Find where the given text appears and provide that cell's center as (x, y) coordinate. 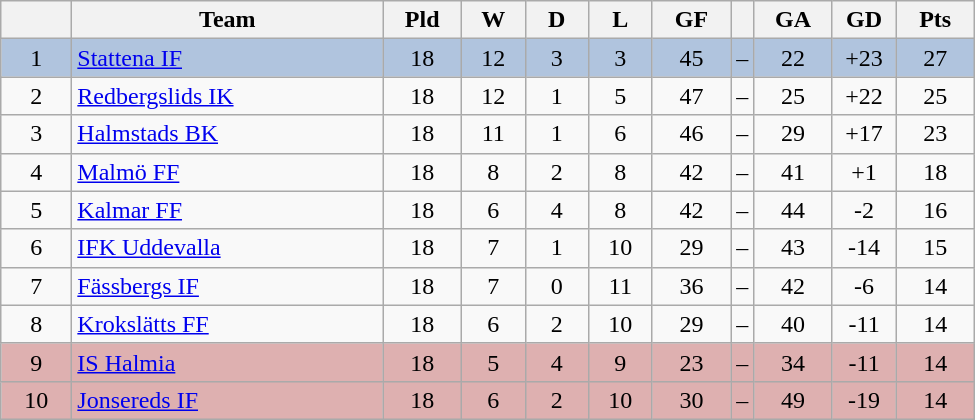
Pld (422, 20)
40 (794, 324)
44 (794, 210)
16 (936, 210)
Krokslätts FF (228, 324)
43 (794, 248)
Jonsereds IF (228, 400)
+23 (864, 58)
GA (794, 20)
GF (692, 20)
22 (794, 58)
+1 (864, 172)
Pts (936, 20)
IFK Uddevalla (228, 248)
Team (228, 20)
IS Halmia (228, 362)
46 (692, 134)
-14 (864, 248)
45 (692, 58)
Redbergslids IK (228, 96)
Stattena IF (228, 58)
L (621, 20)
D (557, 20)
-19 (864, 400)
30 (692, 400)
0 (557, 286)
Kalmar FF (228, 210)
GD (864, 20)
27 (936, 58)
W (493, 20)
Malmö FF (228, 172)
36 (692, 286)
Halmstads BK (228, 134)
47 (692, 96)
+17 (864, 134)
-2 (864, 210)
Fässbergs IF (228, 286)
-6 (864, 286)
41 (794, 172)
49 (794, 400)
34 (794, 362)
15 (936, 248)
+22 (864, 96)
